Scan for the cell matching the given text and deliver its (x, y) coordinate at center. 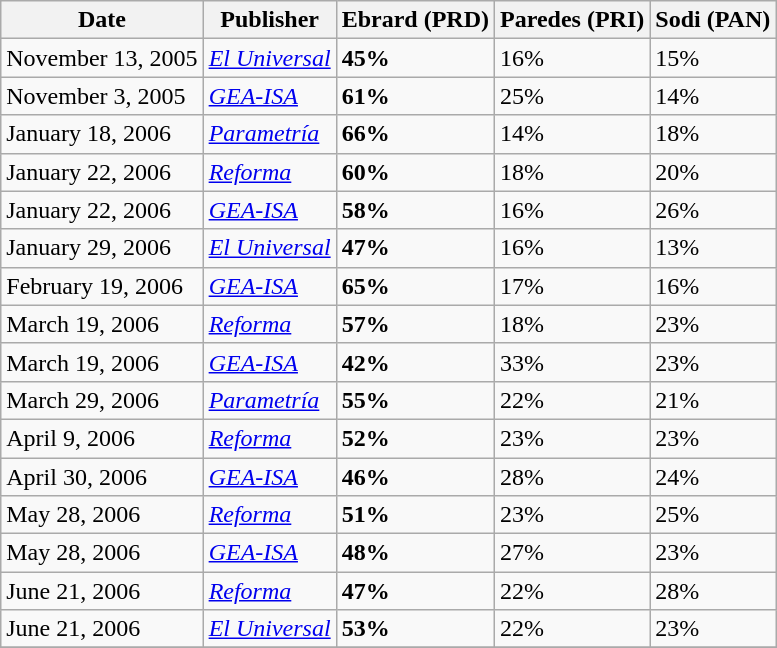
66% (415, 134)
March 29, 2006 (102, 400)
21% (713, 400)
65% (415, 286)
17% (572, 286)
13% (713, 248)
48% (415, 553)
February 19, 2006 (102, 286)
Date (102, 20)
April 9, 2006 (102, 438)
Paredes (PRI) (572, 20)
57% (415, 324)
26% (713, 210)
April 30, 2006 (102, 477)
42% (415, 362)
61% (415, 96)
52% (415, 438)
24% (713, 477)
20% (713, 172)
Publisher (270, 20)
51% (415, 515)
33% (572, 362)
27% (572, 553)
45% (415, 58)
53% (415, 629)
Sodi (PAN) (713, 20)
Ebrard (PRD) (415, 20)
58% (415, 210)
November 3, 2005 (102, 96)
January 29, 2006 (102, 248)
November 13, 2005 (102, 58)
60% (415, 172)
15% (713, 58)
46% (415, 477)
January 18, 2006 (102, 134)
55% (415, 400)
